Pinpoint the cell where the given text exists, returning its (X, Y) midpoint coordinate. 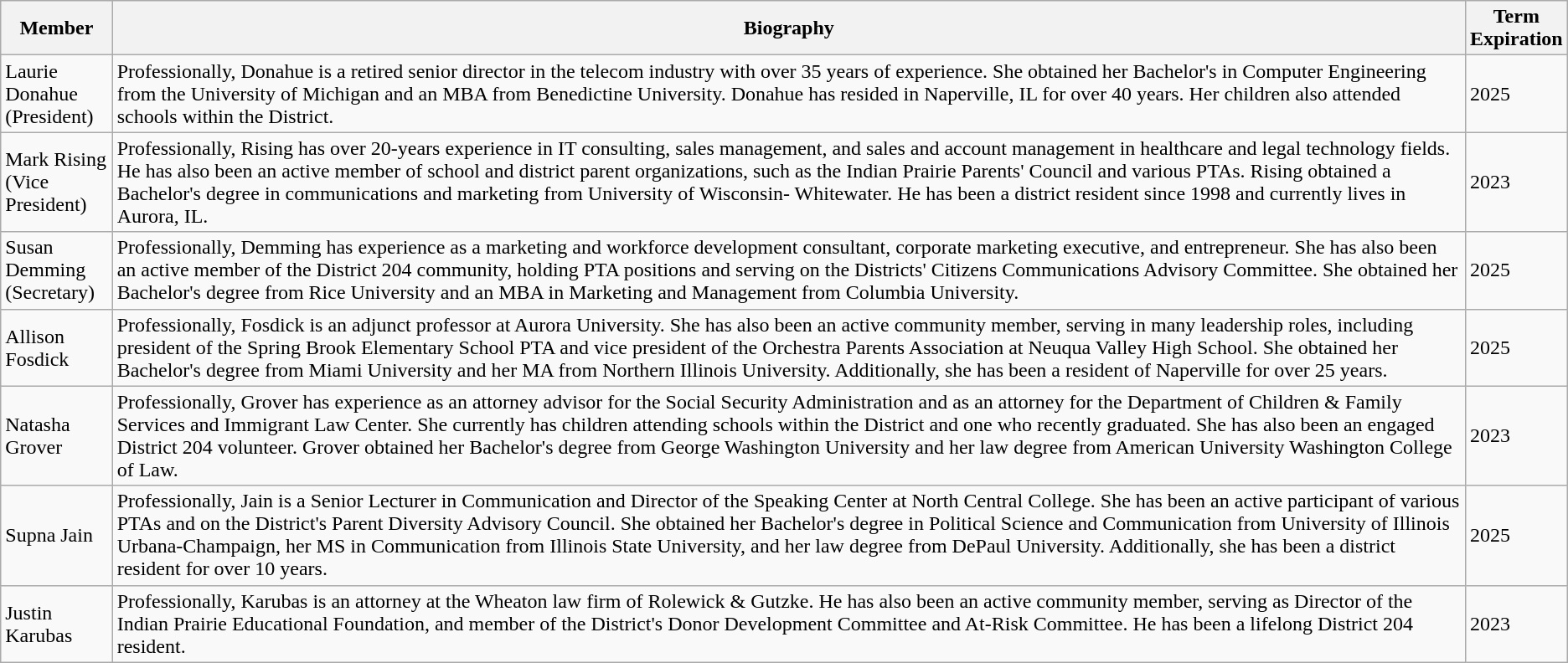
Justin Karubas (57, 624)
Laurie Donahue(President) (57, 94)
Susan Demming(Secretary) (57, 270)
Mark Rising(Vice President) (57, 182)
Supna Jain (57, 536)
TermExpiration (1516, 28)
Biography (789, 28)
Natasha Grover (57, 435)
Allison Fosdick (57, 347)
Member (57, 28)
